From the cell containing the given text, extract its center point as (x, y) coordinate. 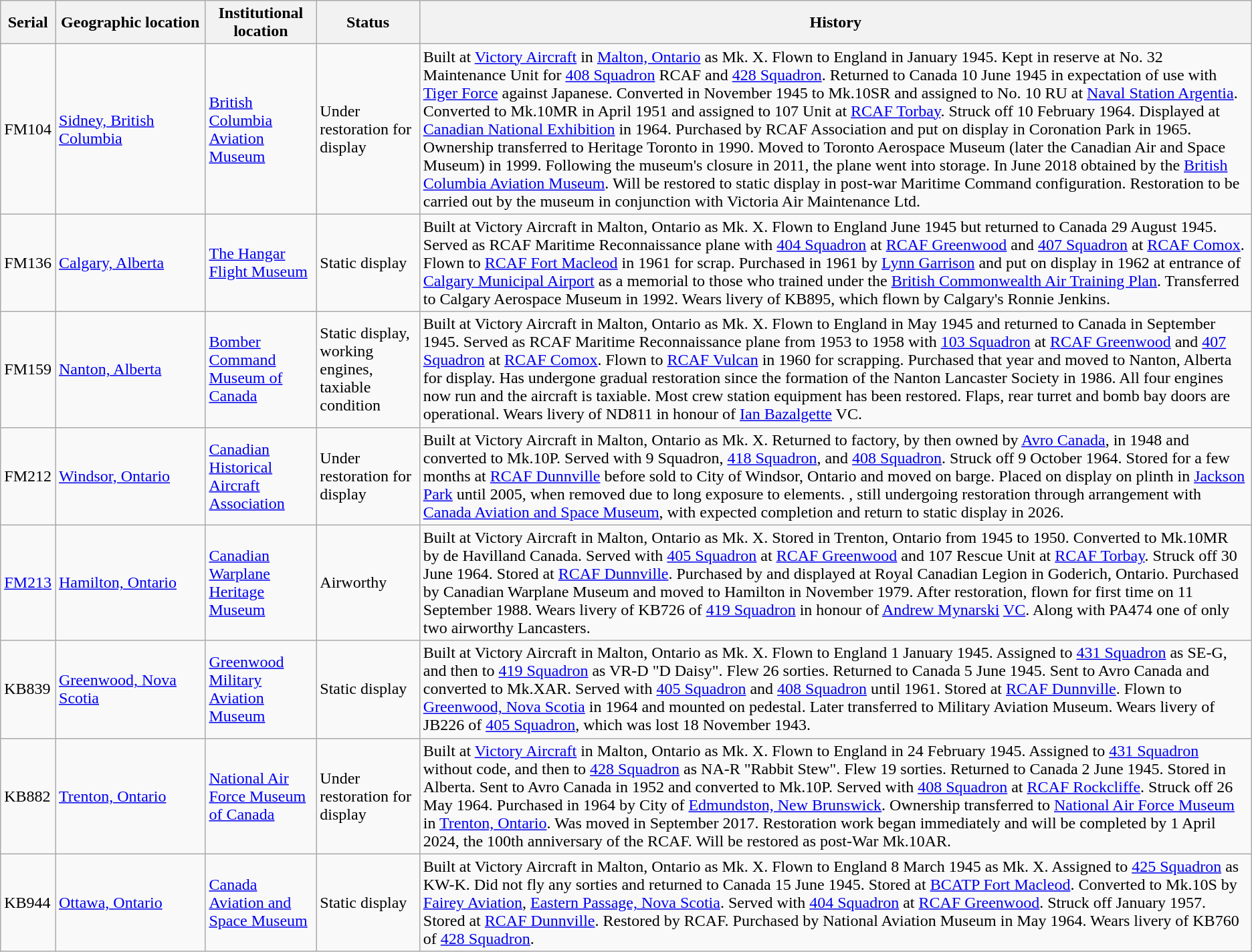
Greenwood, Nova Scotia (130, 689)
KB839 (28, 689)
Ottawa, Ontario (130, 903)
Institutional location (261, 23)
National Air Force Museum of Canada (261, 796)
Canadian Warplane Heritage Museum (261, 583)
The Hangar Flight Museum (261, 263)
Bomber Command Museum of Canada (261, 369)
KB882 (28, 796)
History (835, 23)
Airworthy (368, 583)
Hamilton, Ontario (130, 583)
Geographic location (130, 23)
Serial (28, 23)
Greenwood Military Aviation Museum (261, 689)
Sidney, British Columbia (130, 129)
FM212 (28, 476)
Windsor, Ontario (130, 476)
FM213 (28, 583)
Canadian Historical Aircraft Association (261, 476)
Static display, working engines, taxiable condition (368, 369)
FM104 (28, 129)
FM159 (28, 369)
Calgary, Alberta (130, 263)
FM136 (28, 263)
Nanton, Alberta (130, 369)
Canada Aviation and Space Museum (261, 903)
Trenton, Ontario (130, 796)
Status (368, 23)
British Columbia Aviation Museum (261, 129)
KB944 (28, 903)
